For the text-containing cell, return its midpoint in [x, y] coordinate format. 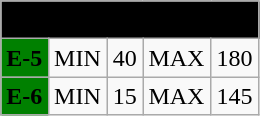
145 [235, 96]
E-5 [25, 58]
180 [235, 58]
APFT Promotion Points [130, 20]
15 [125, 96]
40 [125, 58]
E-6 [25, 96]
